Provide the [X, Y] coordinate of the cell's center where the given text is located.  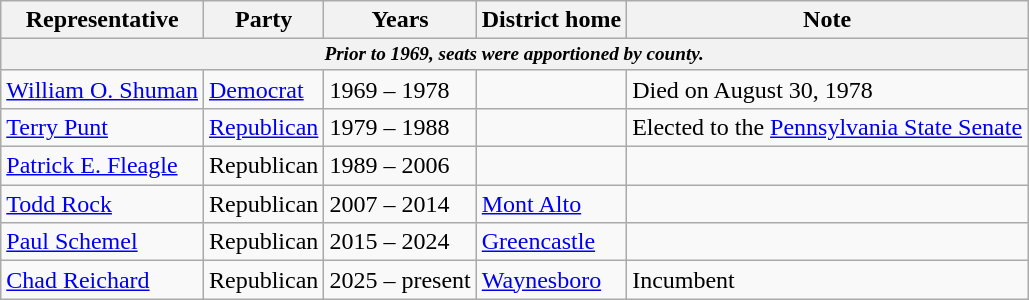
Democrat [264, 89]
1969 – 1978 [400, 89]
Note [828, 20]
Elected to the Pennsylvania State Senate [828, 128]
Waynesboro [551, 280]
Patrick E. Fleagle [102, 166]
2025 – present [400, 280]
2015 – 2024 [400, 242]
District home [551, 20]
Greencastle [551, 242]
2007 – 2014 [400, 204]
William O. Shuman [102, 89]
Years [400, 20]
1989 – 2006 [400, 166]
Incumbent [828, 280]
Mont Alto [551, 204]
1979 – 1988 [400, 128]
Died on August 30, 1978 [828, 89]
Representative [102, 20]
Party [264, 20]
Prior to 1969, seats were apportioned by county. [514, 55]
Terry Punt [102, 128]
Paul Schemel [102, 242]
Todd Rock [102, 204]
Chad Reichard [102, 280]
